Provide the [X, Y] coordinate of the cell's center where the given text is located.  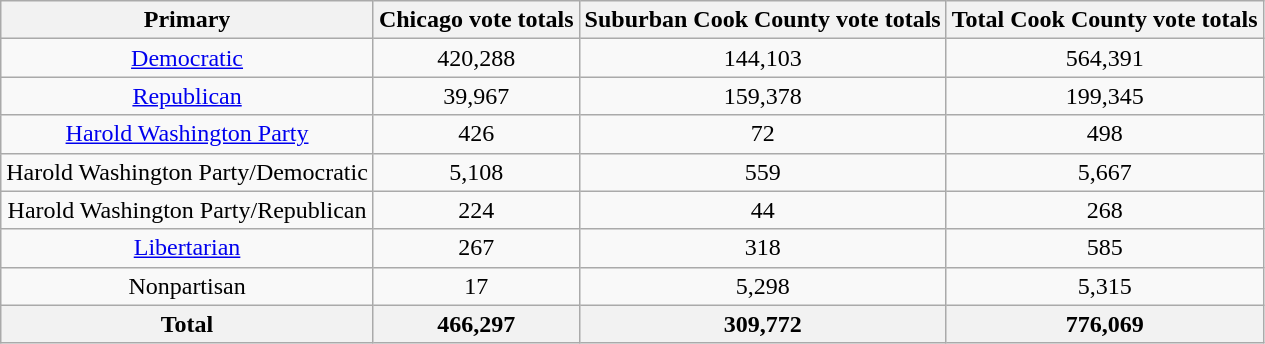
199,345 [1104, 96]
Suburban Cook County vote totals [762, 20]
267 [476, 248]
17 [476, 286]
Republican [188, 96]
309,772 [762, 324]
39,967 [476, 96]
776,069 [1104, 324]
Harold Washington Party/Republican [188, 210]
159,378 [762, 96]
Chicago vote totals [476, 20]
44 [762, 210]
5,315 [1104, 286]
585 [1104, 248]
Harold Washington Party/Democratic [188, 172]
420,288 [476, 58]
224 [476, 210]
Primary [188, 20]
559 [762, 172]
426 [476, 134]
144,103 [762, 58]
Total [188, 324]
268 [1104, 210]
Democratic [188, 58]
318 [762, 248]
Nonpartisan [188, 286]
5,108 [476, 172]
Libertarian [188, 248]
5,667 [1104, 172]
498 [1104, 134]
466,297 [476, 324]
Harold Washington Party [188, 134]
72 [762, 134]
5,298 [762, 286]
Total Cook County vote totals [1104, 20]
564,391 [1104, 58]
